Return the [X, Y] coordinate for the center point of the cell that contains the specified text.  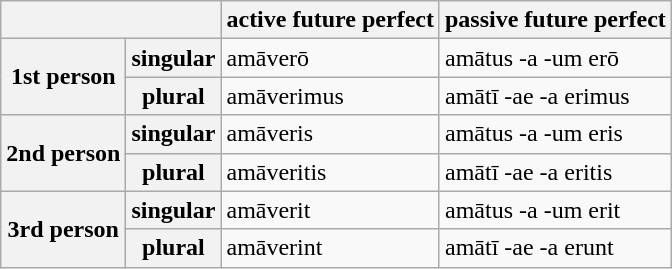
amāverint [330, 248]
1st person [64, 77]
amātus -a -um erō [555, 58]
amāverimus [330, 96]
amātus -a -um erit [555, 210]
amāveritis [330, 172]
amātī -ae -a erunt [555, 248]
2nd person [64, 153]
amāveris [330, 134]
active future perfect [330, 20]
3rd person [64, 229]
passive future perfect [555, 20]
amātī -ae -a erimus [555, 96]
amāverit [330, 210]
amāverō [330, 58]
amātus -a -um eris [555, 134]
amātī -ae -a eritis [555, 172]
